Locate the cell with the specified text and output its [X, Y] center coordinate. 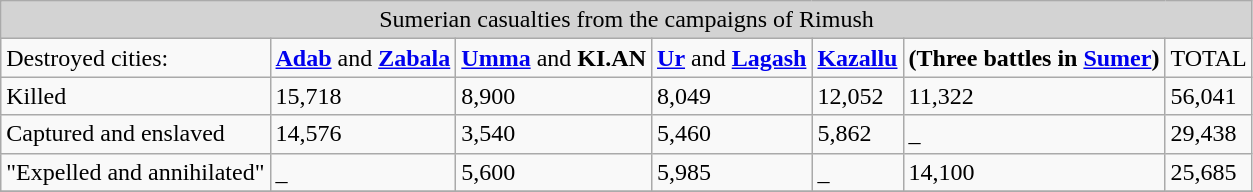
12,052 [858, 96]
8,049 [732, 96]
Adab and Zabala [363, 58]
8,900 [554, 96]
Ur and Lagash [732, 58]
"Expelled and annihilated" [136, 172]
3,540 [554, 134]
25,685 [1208, 172]
Umma and KI.AN [554, 58]
14,100 [1034, 172]
5,460 [732, 134]
Destroyed cities: [136, 58]
29,438 [1208, 134]
11,322 [1034, 96]
14,576 [363, 134]
5,985 [732, 172]
5,862 [858, 134]
15,718 [363, 96]
(Three battles in Sumer) [1034, 58]
TOTAL [1208, 58]
Sumerian casualties from the campaigns of Rimush [627, 20]
Killed [136, 96]
Captured and enslaved [136, 134]
5,600 [554, 172]
56,041 [1208, 96]
Kazallu [858, 58]
